For the text-containing cell, return its midpoint in (x, y) coordinate format. 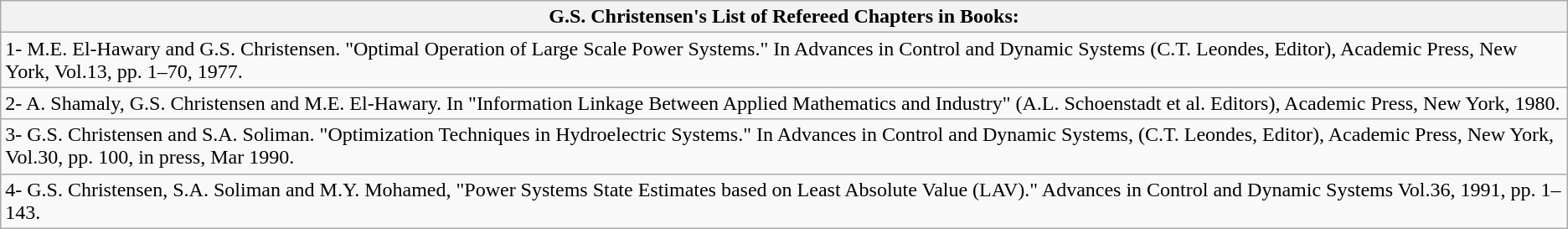
G.S. Christensen's List of Refereed Chapters in Books: (784, 17)
